Capture the cell that displays the provided text and extract its [X, Y] central coordinate. 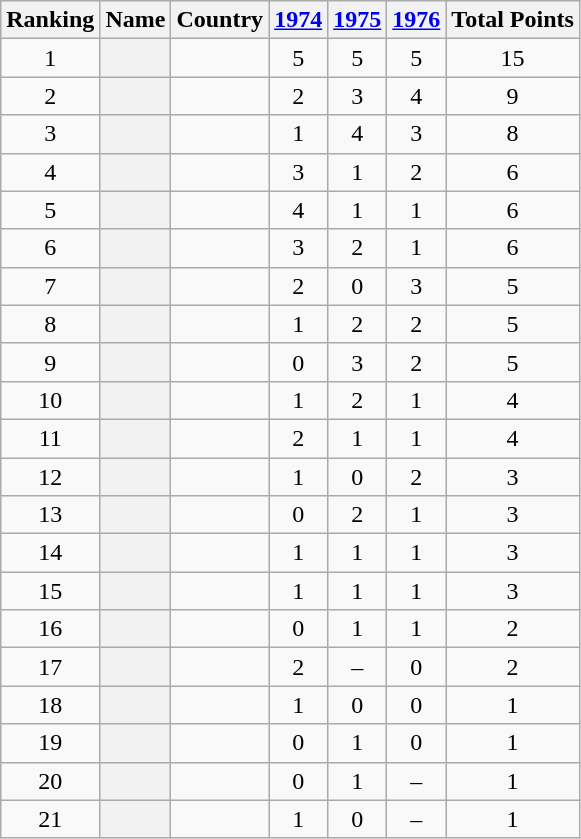
Ranking [50, 20]
Name [136, 20]
12 [50, 477]
18 [50, 705]
Country [220, 20]
10 [50, 400]
1976 [416, 20]
20 [50, 781]
14 [50, 553]
17 [50, 667]
19 [50, 743]
11 [50, 438]
7 [50, 286]
Total Points [513, 20]
13 [50, 515]
1974 [298, 20]
1975 [358, 20]
16 [50, 629]
21 [50, 819]
